Return the (X, Y) coordinate for the center point of the cell that contains the specified text.  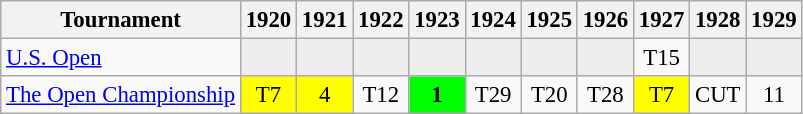
T29 (493, 95)
1921 (325, 20)
1925 (549, 20)
T15 (661, 58)
4 (325, 95)
U.S. Open (121, 58)
T12 (381, 95)
1926 (605, 20)
1923 (437, 20)
1920 (268, 20)
CUT (718, 95)
1 (437, 95)
The Open Championship (121, 95)
1922 (381, 20)
T28 (605, 95)
Tournament (121, 20)
1928 (718, 20)
1927 (661, 20)
T20 (549, 95)
1929 (774, 20)
1924 (493, 20)
11 (774, 95)
